Output the (x, y) coordinate of the center of the cell containing the given text.  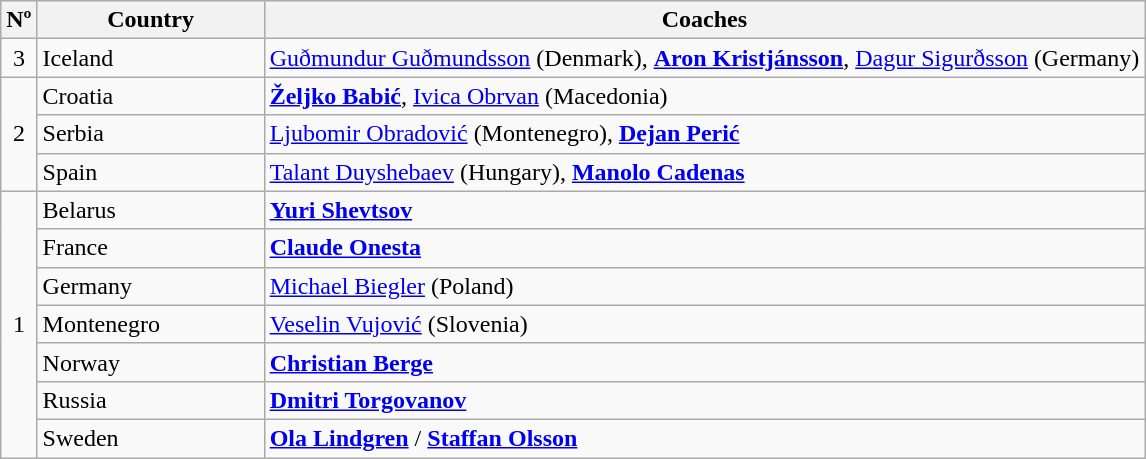
2 (19, 134)
France (150, 248)
Željko Babić, Ivica Obrvan (Macedonia) (704, 96)
Croatia (150, 96)
Serbia (150, 134)
Coaches (704, 20)
Dmitri Torgovanov (704, 400)
Michael Biegler (Poland) (704, 286)
Russia (150, 400)
Talant Duyshebaev (Hungary), Manolo Cadenas (704, 172)
Claude Onesta (704, 248)
Ljubomir Obradović (Montenegro), Dejan Perić (704, 134)
Germany (150, 286)
Veselin Vujović (Slovenia) (704, 324)
Sweden (150, 438)
Iceland (150, 58)
1 (19, 324)
3 (19, 58)
Montenegro (150, 324)
Christian Berge (704, 362)
Norway (150, 362)
Yuri Shevtsov (704, 210)
Nº (19, 20)
Spain (150, 172)
Belarus (150, 210)
Ola Lindgren / Staffan Olsson (704, 438)
Guðmundur Guðmundsson (Denmark), Aron Kristjánsson, Dagur Sigurðsson (Germany) (704, 58)
Country (150, 20)
